For the text-containing cell, return its midpoint in (X, Y) coordinate format. 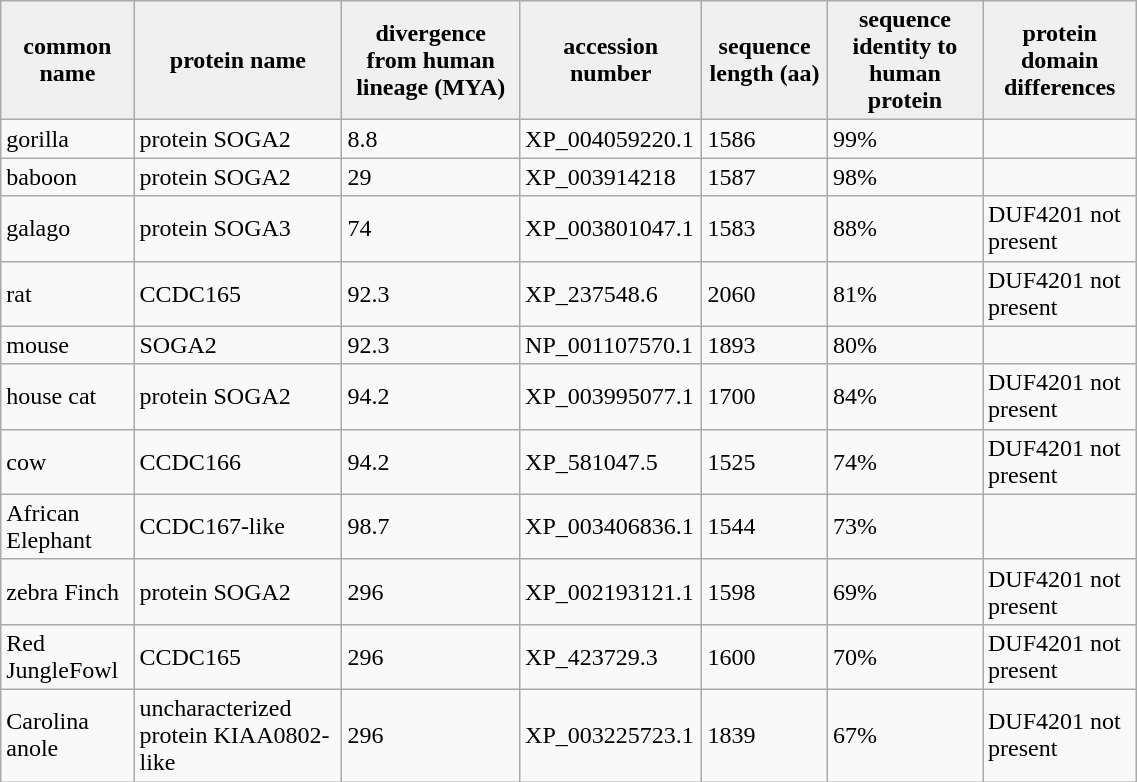
1700 (765, 396)
84% (904, 396)
SOGA2 (238, 345)
protein SOGA3 (238, 228)
CCDC166 (238, 462)
XP_003914218 (611, 177)
XP_003995077.1 (611, 396)
1893 (765, 345)
zebra Finch (68, 592)
1600 (765, 656)
uncharacterized protein KIAA0802-like (238, 735)
cow (68, 462)
rat (68, 294)
70% (904, 656)
common name (68, 60)
1544 (765, 526)
sequence length (aa) (765, 60)
XP_581047.5 (611, 462)
protein domain differences (1059, 60)
67% (904, 735)
XP_003801047.1 (611, 228)
80% (904, 345)
XP_003406836.1 (611, 526)
mouse (68, 345)
74% (904, 462)
divergence from human lineage (MYA) (431, 60)
house cat (68, 396)
2060 (765, 294)
NP_001107570.1 (611, 345)
1525 (765, 462)
XP_002193121.1 (611, 592)
74 (431, 228)
XP_003225723.1 (611, 735)
81% (904, 294)
XP_423729.3 (611, 656)
1587 (765, 177)
sequence identity to human protein (904, 60)
Carolina anole (68, 735)
XP_004059220.1 (611, 139)
Red JungleFowl (68, 656)
8.8 (431, 139)
baboon (68, 177)
XP_237548.6 (611, 294)
1598 (765, 592)
gorilla (68, 139)
African Elephant (68, 526)
29 (431, 177)
99% (904, 139)
1839 (765, 735)
CCDC167-like (238, 526)
galago (68, 228)
accession number (611, 60)
98% (904, 177)
73% (904, 526)
1586 (765, 139)
98.7 (431, 526)
protein name (238, 60)
88% (904, 228)
69% (904, 592)
1583 (765, 228)
